From the cell containing the given text, extract its center point as (x, y) coordinate. 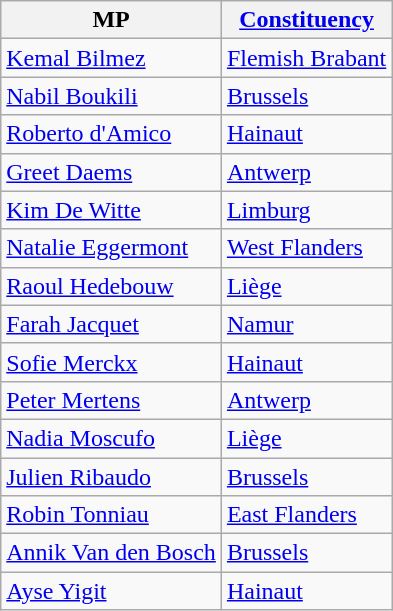
East Flanders (306, 515)
Flemish Brabant (306, 58)
Nabil Boukili (112, 96)
Sofie Merckx (112, 362)
Kemal Bilmez (112, 58)
Ayse Yigit (112, 591)
Julien Ribaudo (112, 477)
Kim De Witte (112, 210)
Annik Van den Bosch (112, 553)
MP (112, 20)
Constituency (306, 20)
Raoul Hedebouw (112, 286)
Namur (306, 324)
Natalie Eggermont (112, 248)
Robin Tonniau (112, 515)
Nadia Moscufo (112, 438)
West Flanders (306, 248)
Peter Mertens (112, 400)
Roberto d'Amico (112, 134)
Greet Daems (112, 172)
Limburg (306, 210)
Farah Jacquet (112, 324)
